For the text-containing cell, return its midpoint in [x, y] coordinate format. 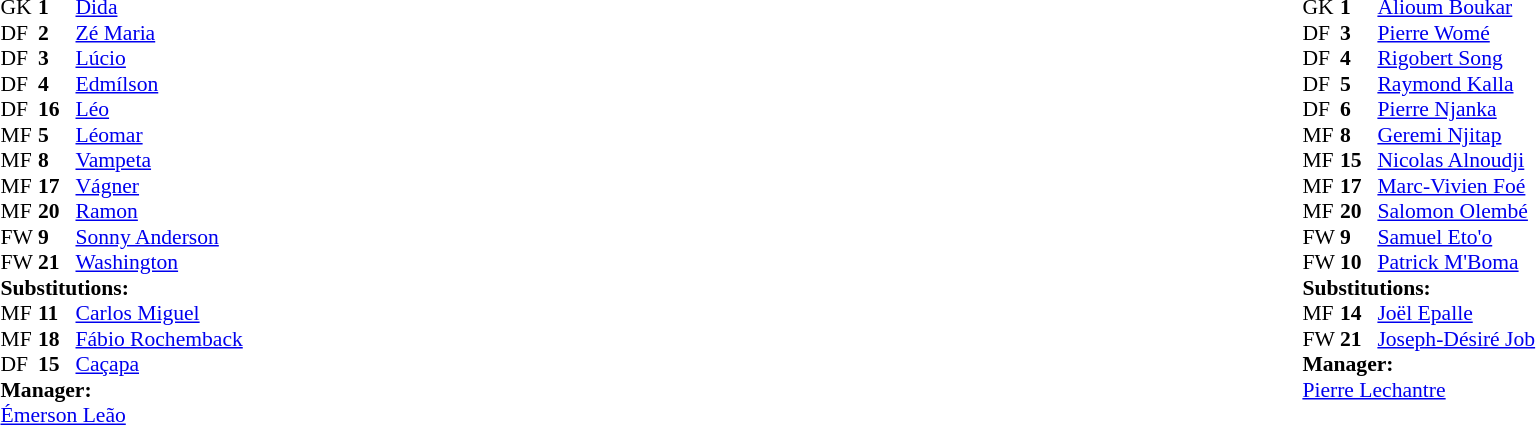
Carlos Miguel [160, 313]
Samuel Eto'o [1456, 237]
Sonny Anderson [160, 237]
Rigobert Song [1456, 59]
Geremi Njitap [1456, 135]
Edmílson [160, 84]
2 [57, 33]
Joël Epalle [1456, 313]
10 [1359, 263]
Pierre Lechantre [1418, 390]
6 [1359, 109]
Nicolas Alnoudji [1456, 161]
Zé Maria [160, 33]
Marc-Vivien Foé [1456, 186]
Joseph-Désiré Job [1456, 339]
Pierre Womé [1456, 33]
Raymond Kalla [1456, 84]
Washington [160, 263]
Ramon [160, 211]
Patrick M'Boma [1456, 263]
Fábio Rochemback [160, 339]
11 [57, 313]
Vágner [160, 186]
Caçapa [160, 365]
Vampeta [160, 161]
14 [1359, 313]
Léomar [160, 135]
Salomon Olembé [1456, 211]
16 [57, 109]
Lúcio [160, 59]
Pierre Njanka [1456, 109]
18 [57, 339]
Léo [160, 109]
